Search for the cell housing the specified text and yield its [X, Y] center coordinate. 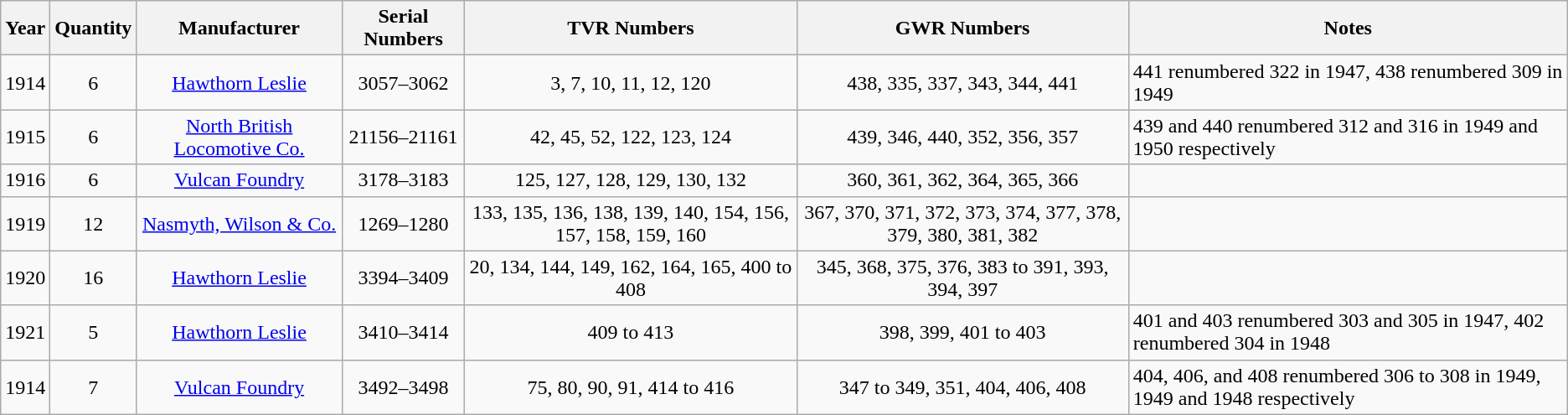
345, 368, 375, 376, 383 to 391, 393, 394, 397 [962, 278]
12 [94, 223]
42, 45, 52, 122, 123, 124 [631, 137]
TVR Numbers [631, 29]
125, 127, 128, 129, 130, 132 [631, 180]
Quantity [94, 29]
3, 7, 10, 11, 12, 120 [631, 82]
Manufacturer [240, 29]
5 [94, 332]
20, 134, 144, 149, 162, 164, 165, 400 to 408 [631, 278]
438, 335, 337, 343, 344, 441 [962, 82]
21156–21161 [404, 137]
1920 [25, 278]
3057–3062 [404, 82]
Notes [1348, 29]
347 to 349, 351, 404, 406, 408 [962, 387]
1915 [25, 137]
360, 361, 362, 364, 365, 366 [962, 180]
Nasmyth, Wilson & Co. [240, 223]
75, 80, 90, 91, 414 to 416 [631, 387]
3394–3409 [404, 278]
Year [25, 29]
3178–3183 [404, 180]
North British Locomotive Co. [240, 137]
1919 [25, 223]
16 [94, 278]
3410–3414 [404, 332]
GWR Numbers [962, 29]
1916 [25, 180]
Serial Numbers [404, 29]
367, 370, 371, 372, 373, 374, 377, 378, 379, 380, 381, 382 [962, 223]
401 and 403 renumbered 303 and 305 in 1947, 402 renumbered 304 in 1948 [1348, 332]
1921 [25, 332]
441 renumbered 322 in 1947, 438 renumbered 309 in 1949 [1348, 82]
398, 399, 401 to 403 [962, 332]
3492–3498 [404, 387]
439, 346, 440, 352, 356, 357 [962, 137]
409 to 413 [631, 332]
1269–1280 [404, 223]
133, 135, 136, 138, 139, 140, 154, 156, 157, 158, 159, 160 [631, 223]
439 and 440 renumbered 312 and 316 in 1949 and 1950 respectively [1348, 137]
7 [94, 387]
404, 406, and 408 renumbered 306 to 308 in 1949, 1949 and 1948 respectively [1348, 387]
